Find where the given text appears and provide that cell's center as [X, Y] coordinate. 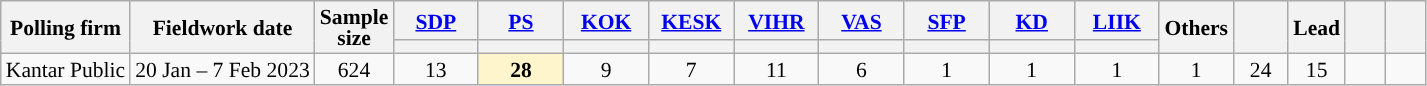
28 [520, 68]
SDP [436, 20]
Polling firm [66, 27]
SFP [946, 20]
6 [862, 68]
24 [1260, 68]
624 [354, 68]
15 [1316, 68]
LIIK [1116, 20]
Others [1196, 27]
PS [520, 20]
Samplesize [354, 27]
11 [776, 68]
20 Jan – 7 Feb 2023 [222, 68]
9 [606, 68]
Lead [1316, 27]
7 [692, 68]
KOK [606, 20]
KESK [692, 20]
VAS [862, 20]
13 [436, 68]
Fieldwork date [222, 27]
Kantar Public [66, 68]
VIHR [776, 20]
KD [1032, 20]
